Output the [x, y] coordinate of the center of the cell containing the given text.  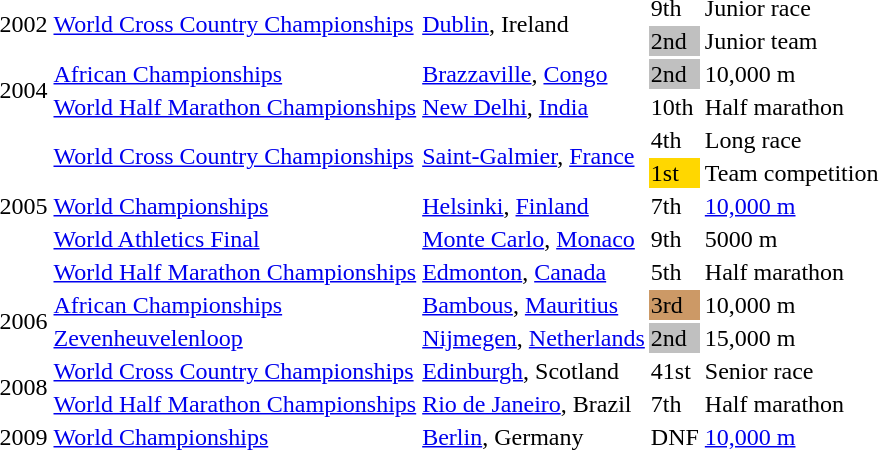
World Championships [235, 206]
Saint-Galmier, France [534, 156]
3rd [674, 305]
World Athletics Final [235, 239]
Edinburgh, Scotland [534, 371]
Monte Carlo, Monaco [534, 239]
Helsinki, Finland [534, 206]
Rio de Janeiro, Brazil [534, 404]
Edmonton, Canada [534, 272]
9th [674, 239]
New Delhi, India [534, 107]
10th [674, 107]
Brazzaville, Congo [534, 74]
4th [674, 140]
Nijmegen, Netherlands [534, 338]
41st [674, 371]
5th [674, 272]
Zevenheuvelenloop [235, 338]
1st [674, 173]
Bambous, Mauritius [534, 305]
